From the cell containing the given text, extract its center point as [X, Y] coordinate. 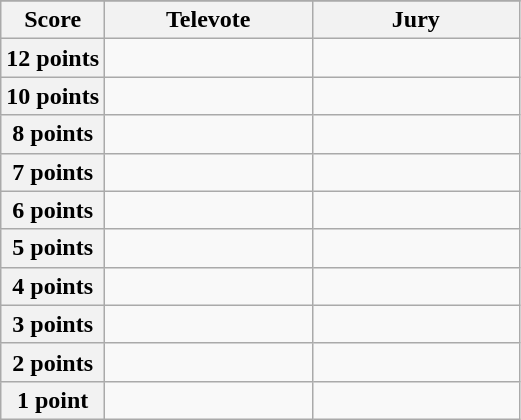
1 point [53, 400]
2 points [53, 362]
5 points [53, 248]
4 points [53, 286]
6 points [53, 210]
Jury [416, 20]
10 points [53, 96]
3 points [53, 324]
8 points [53, 134]
Score [53, 20]
Televote [209, 20]
7 points [53, 172]
12 points [53, 58]
